Determine the (x, y) coordinate at the center of the cell enclosing the given text.  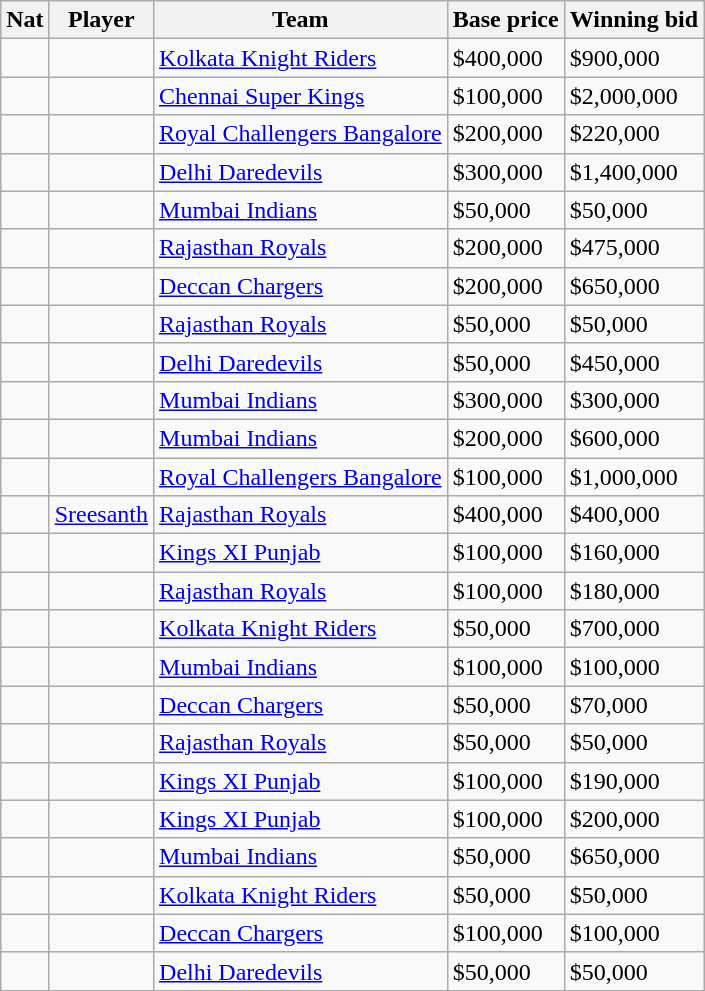
Base price (506, 20)
$180,000 (634, 591)
$220,000 (634, 134)
Chennai Super Kings (301, 96)
Winning bid (634, 20)
$600,000 (634, 438)
$70,000 (634, 705)
$900,000 (634, 58)
$475,000 (634, 248)
$1,000,000 (634, 477)
$2,000,000 (634, 96)
$160,000 (634, 553)
Nat (25, 20)
$450,000 (634, 362)
$1,400,000 (634, 172)
$700,000 (634, 629)
Player (101, 20)
Sreesanth (101, 515)
$190,000 (634, 781)
Team (301, 20)
